Provide the (X, Y) coordinate of the cell's center where the given text is located.  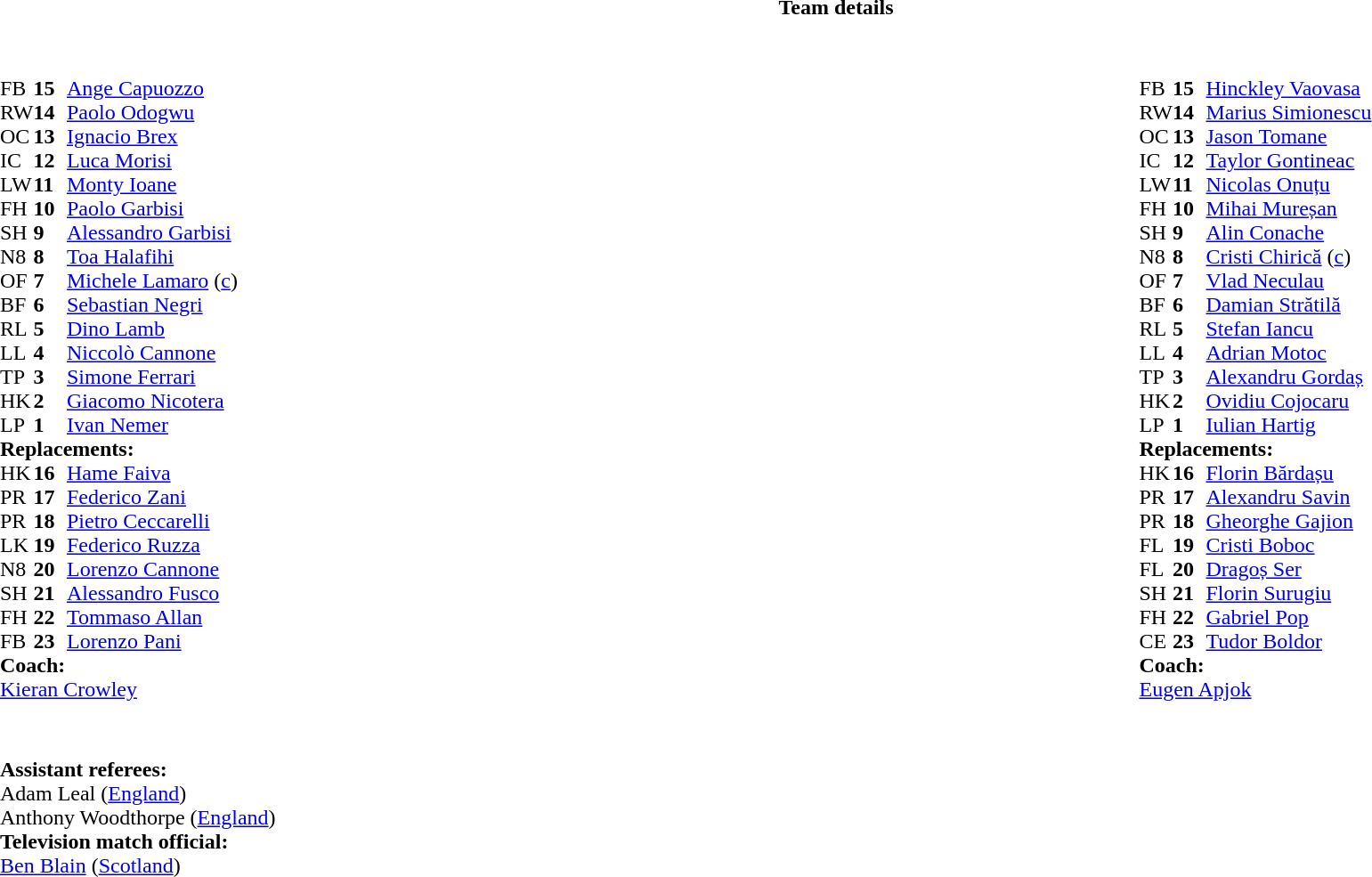
CE (1157, 641)
Alexandru Gordaș (1288, 378)
Sebastian Negri (152, 305)
Paolo Garbisi (152, 208)
Federico Zani (152, 497)
Ange Capuozzo (152, 89)
Monty Ioane (152, 185)
Dino Lamb (152, 329)
Hinckley Vaovasa (1288, 89)
Luca Morisi (152, 160)
Lorenzo Cannone (152, 570)
Florin Surugiu (1288, 593)
Giacomo Nicotera (152, 401)
Ovidiu Cojocaru (1288, 401)
Simone Ferrari (152, 378)
Cristi Chirică (c) (1288, 256)
Taylor Gontineac (1288, 160)
Nicolas Onuțu (1288, 185)
Marius Simionescu (1288, 112)
Niccolò Cannone (152, 353)
Pietro Ceccarelli (152, 522)
Florin Bărdașu (1288, 474)
Jason Tomane (1288, 137)
Alexandru Savin (1288, 497)
Federico Ruzza (152, 545)
Gabriel Pop (1288, 618)
Tommaso Allan (152, 618)
Stefan Iancu (1288, 329)
Adrian Motoc (1288, 353)
Dragoș Ser (1288, 570)
LK (17, 545)
Kieran Crowley (119, 689)
Alessandro Fusco (152, 593)
Alessandro Garbisi (152, 233)
Hame Faiva (152, 474)
Eugen Apjok (1255, 689)
Vlad Neculau (1288, 281)
Michele Lamaro (c) (152, 281)
Alin Conache (1288, 233)
Paolo Odogwu (152, 112)
Ivan Nemer (152, 426)
Ignacio Brex (152, 137)
Tudor Boldor (1288, 641)
Gheorghe Gajion (1288, 522)
Cristi Boboc (1288, 545)
Damian Strătilă (1288, 305)
Toa Halafihi (152, 256)
Lorenzo Pani (152, 641)
Iulian Hartig (1288, 426)
Mihai Mureșan (1288, 208)
